Return (X, Y) of the center of cell containing provided text 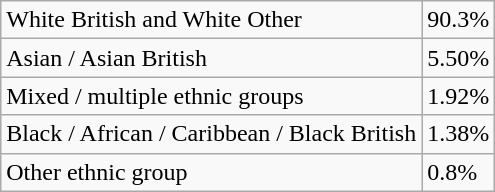
1.38% (458, 134)
5.50% (458, 58)
0.8% (458, 172)
White British and White Other (212, 20)
Other ethnic group (212, 172)
90.3% (458, 20)
1.92% (458, 96)
Asian / Asian British (212, 58)
Black / African / Caribbean / Black British (212, 134)
Mixed / multiple ethnic groups (212, 96)
